From the cell containing the given text, extract its center point as [X, Y] coordinate. 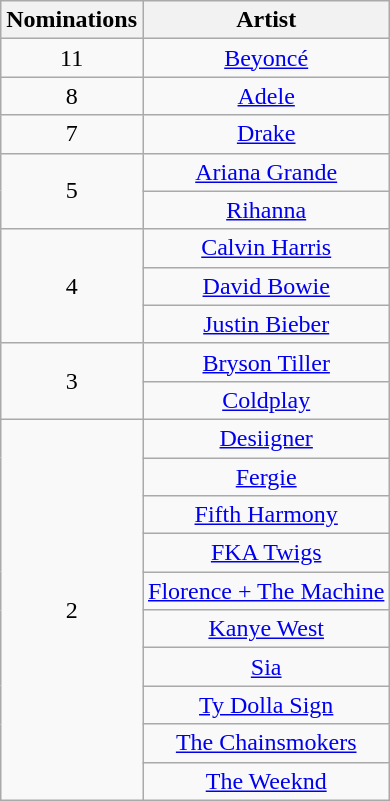
5 [72, 191]
The Weeknd [266, 781]
Florence + The Machine [266, 591]
Desiigner [266, 438]
2 [72, 610]
3 [72, 381]
David Bowie [266, 286]
Justin Bieber [266, 324]
Coldplay [266, 400]
Ariana Grande [266, 172]
Calvin Harris [266, 248]
Drake [266, 134]
Artist [266, 20]
Sia [266, 667]
Bryson Tiller [266, 362]
The Chainsmokers [266, 743]
11 [72, 58]
Nominations [72, 20]
Ty Dolla Sign [266, 705]
Kanye West [266, 629]
Rihanna [266, 210]
Adele [266, 96]
FKA Twigs [266, 553]
8 [72, 96]
Fifth Harmony [266, 515]
4 [72, 286]
Fergie [266, 477]
7 [72, 134]
Beyoncé [266, 58]
